Return the [x, y] coordinate for the center point of the cell that contains the specified text.  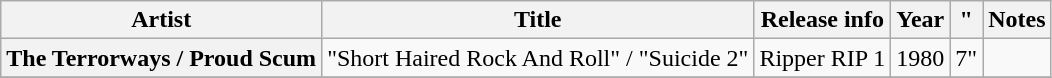
Release info [822, 20]
Title [538, 20]
Artist [162, 20]
Year [920, 20]
7" [966, 58]
" [966, 20]
Notes [1017, 20]
The Terrorways / Proud Scum [162, 58]
Ripper RIP 1 [822, 58]
1980 [920, 58]
"Short Haired Rock And Roll" / "Suicide 2" [538, 58]
